From the cell containing the given text, extract its center point as [X, Y] coordinate. 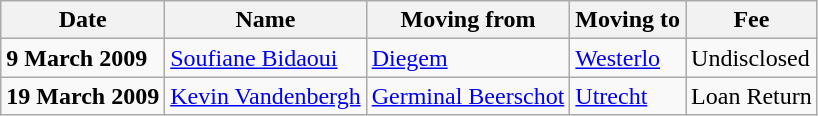
Loan Return [752, 96]
19 March 2009 [83, 96]
Soufiane Bidaoui [266, 58]
Westerlo [628, 58]
Utrecht [628, 96]
Moving to [628, 20]
Moving from [468, 20]
Undisclosed [752, 58]
Date [83, 20]
Germinal Beerschot [468, 96]
Fee [752, 20]
Kevin Vandenbergh [266, 96]
Diegem [468, 58]
9 March 2009 [83, 58]
Name [266, 20]
